Extract the [x, y] coordinate from the center of the cell holding the provided text.  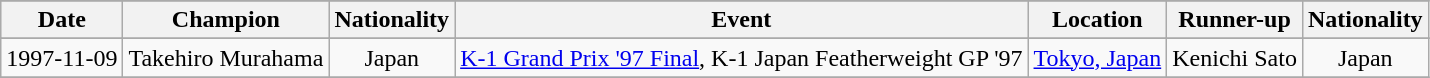
Location [1098, 20]
Tokyo, Japan [1098, 58]
Champion [226, 20]
K-1 Grand Prix '97 Final, K-1 Japan Featherweight GP '97 [742, 58]
1997-11-09 [62, 58]
Event [742, 20]
Date [62, 20]
Runner-up [1235, 20]
Takehiro Murahama [226, 58]
Kenichi Sato [1235, 58]
